For the text-containing cell, return its midpoint in (x, y) coordinate format. 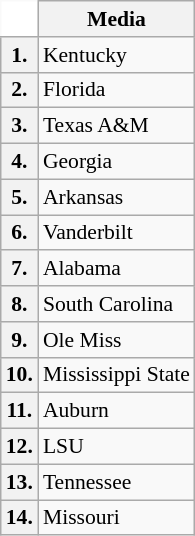
3. (20, 126)
7. (20, 269)
Texas A&M (116, 126)
Tennessee (116, 482)
Auburn (116, 411)
Arkansas (116, 197)
8. (20, 304)
Ole Miss (116, 340)
9. (20, 340)
11. (20, 411)
Kentucky (116, 55)
13. (20, 482)
12. (20, 447)
4. (20, 162)
Mississippi State (116, 375)
Vanderbilt (116, 233)
LSU (116, 447)
Missouri (116, 518)
Florida (116, 90)
1. (20, 55)
14. (20, 518)
South Carolina (116, 304)
5. (20, 197)
2. (20, 90)
Alabama (116, 269)
Georgia (116, 162)
Media (116, 19)
6. (20, 233)
10. (20, 375)
